Pinpoint the cell where the given text exists, returning its (x, y) midpoint coordinate. 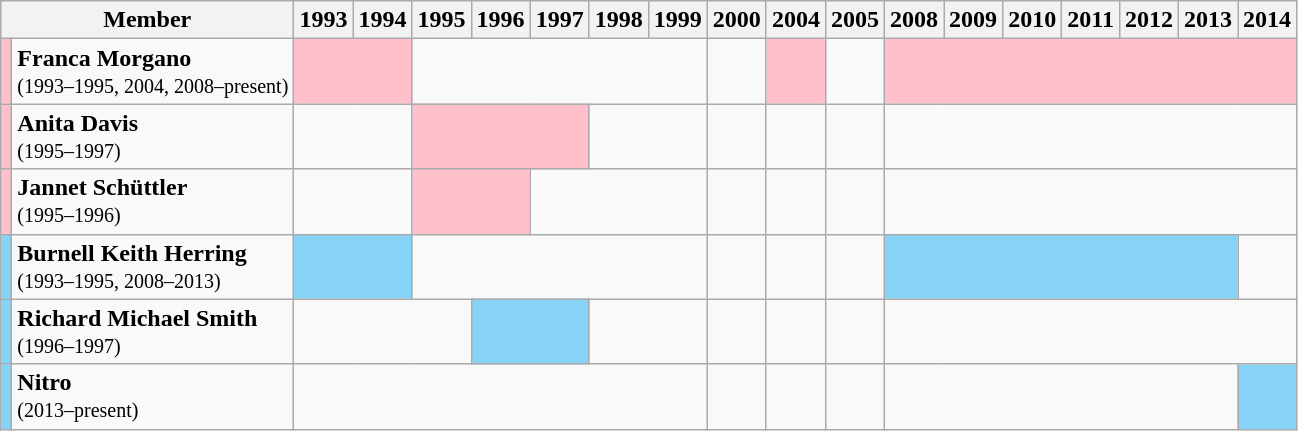
2014 (1268, 20)
1998 (618, 20)
2011 (1091, 20)
Member (148, 20)
1999 (678, 20)
1993 (324, 20)
Burnell Keith Herring(1993–1995, 2008–2013) (153, 266)
Nitro(2013–present) (153, 396)
Richard Michael Smith(1996–1997) (153, 332)
2012 (1148, 20)
2005 (854, 20)
2013 (1208, 20)
1996 (500, 20)
Franca Morgano(1993–1995, 2004, 2008–present) (153, 72)
2009 (974, 20)
1994 (382, 20)
Anita Davis(1995–1997) (153, 136)
2004 (796, 20)
Jannet Schüttler(1995–1996) (153, 202)
1997 (560, 20)
1995 (442, 20)
2000 (736, 20)
2010 (1032, 20)
2008 (914, 20)
